Scan for the cell matching the given text and deliver its [X, Y] coordinate at center. 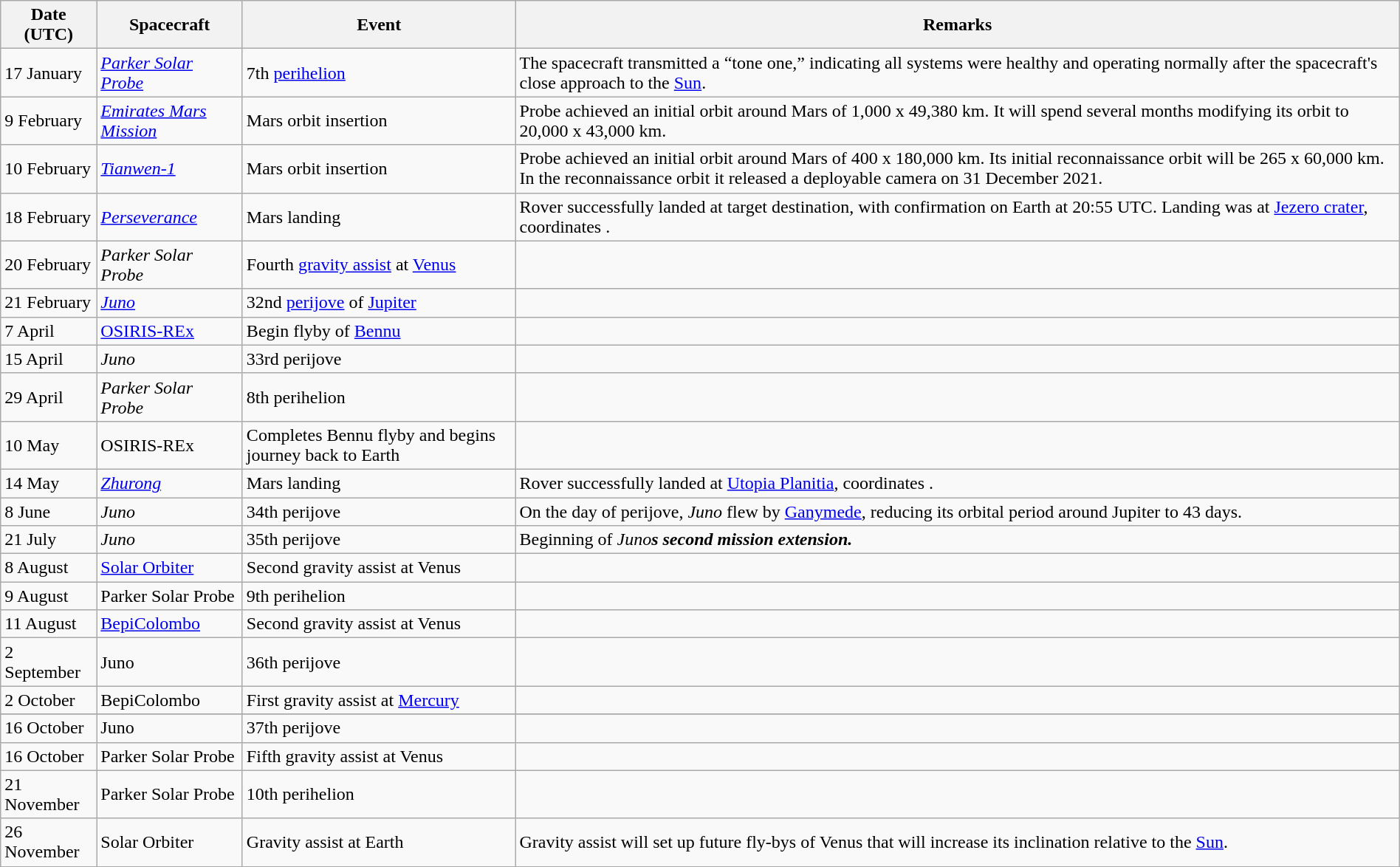
Perseverance [170, 217]
21 February [49, 303]
11 August [49, 624]
8 August [49, 568]
9th perihelion [379, 596]
7 April [49, 331]
Event [379, 25]
21 July [49, 540]
Gravity assist at Earth [379, 842]
Date (UTC) [49, 25]
On the day of perijove, Juno flew by Ganymede, reducing its orbital period around Jupiter to 43 days. [957, 512]
Zhurong [170, 483]
Gravity assist will set up future fly-bys of Venus that will increase its inclination relative to the Sun. [957, 842]
The spacecraft transmitted a “tone one,” indicating all systems were healthy and operating normally after the spacecraft's close approach to the Sun. [957, 72]
Rover successfully landed at Utopia Planitia, coordinates . [957, 483]
33rd perijove [379, 359]
10 May [49, 445]
10th perihelion [379, 795]
8th perihelion [379, 397]
Remarks [957, 25]
9 February [49, 121]
Probe achieved an initial orbit around Mars of 1,000 x 49,380 km. It will spend several months modifying its orbit to 20,000 x 43,000 km. [957, 121]
15 April [49, 359]
9 August [49, 596]
Tianwen-1 [170, 168]
First gravity assist at Mercury [379, 700]
37th perijove [379, 728]
35th perijove [379, 540]
Completes Bennu flyby and begins journey back to Earth [379, 445]
Spacecraft [170, 25]
29 April [49, 397]
20 February [49, 264]
17 January [49, 72]
21 November [49, 795]
14 May [49, 483]
2 September [49, 662]
8 June [49, 512]
26 November [49, 842]
Fourth gravity assist at Venus [379, 264]
7th perihelion [379, 72]
Begin flyby of Bennu [379, 331]
Rover successfully landed at target destination, with confirmation on Earth at 20:55 UTC. Landing was at Jezero crater, coordinates . [957, 217]
Fifth gravity assist at Venus [379, 756]
10 February [49, 168]
2 October [49, 700]
34th perijove [379, 512]
Emirates Mars Mission [170, 121]
Beginning of Junos second mission extension. [957, 540]
18 February [49, 217]
36th perijove [379, 662]
32nd perijove of Jupiter [379, 303]
